Return (X, Y) of the center of cell containing provided text 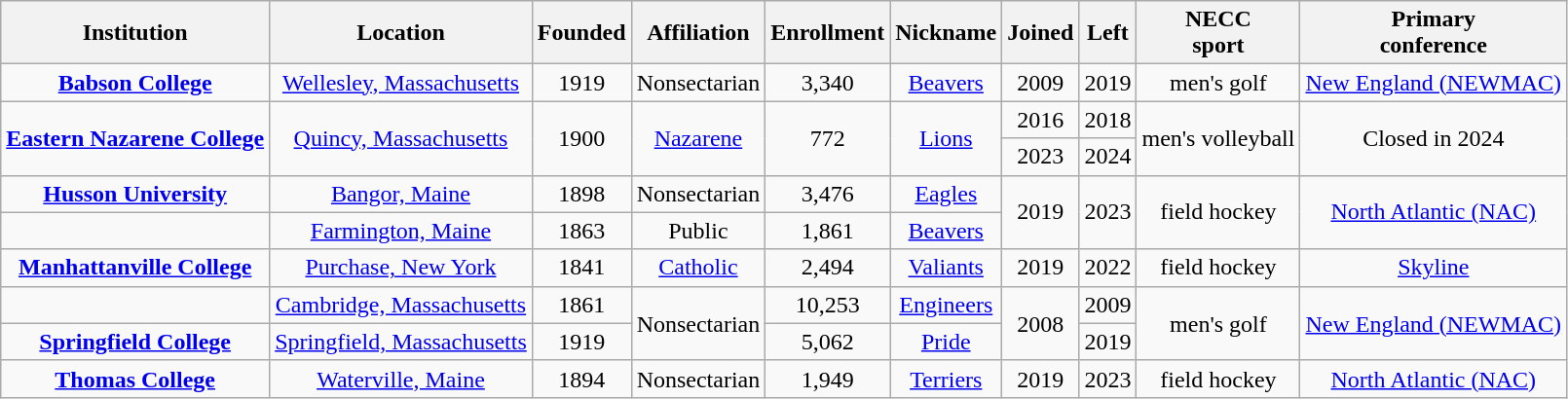
Closed in 2024 (1434, 138)
Waterville, Maine (401, 379)
10,253 (828, 305)
2024 (1108, 157)
5,062 (828, 342)
Nazarene (698, 138)
1898 (581, 194)
1894 (581, 379)
Husson University (135, 194)
1861 (581, 305)
Engineers (947, 305)
Thomas College (135, 379)
Public (698, 231)
1863 (581, 231)
Springfield College (135, 342)
Eastern Nazarene College (135, 138)
2022 (1108, 268)
Primaryconference (1434, 33)
Joined (1040, 33)
Quincy, Massachusetts (401, 138)
Cambridge, Massachusetts (401, 305)
1900 (581, 138)
Catholic (698, 268)
2016 (1040, 120)
Left (1108, 33)
1841 (581, 268)
NECCsport (1218, 33)
772 (828, 138)
Farmington, Maine (401, 231)
Manhattanville College (135, 268)
1,949 (828, 379)
Institution (135, 33)
Valiants (947, 268)
Springfield, Massachusetts (401, 342)
Bangor, Maine (401, 194)
men's volleyball (1218, 138)
Location (401, 33)
1,861 (828, 231)
Founded (581, 33)
3,476 (828, 194)
2008 (1040, 323)
Lions (947, 138)
2018 (1108, 120)
Babson College (135, 83)
Eagles (947, 194)
2,494 (828, 268)
Terriers (947, 379)
Nickname (947, 33)
Skyline (1434, 268)
Affiliation (698, 33)
Pride (947, 342)
Wellesley, Massachusetts (401, 83)
Purchase, New York (401, 268)
Enrollment (828, 33)
3,340 (828, 83)
